Find where the given text appears and provide that cell's center as [x, y] coordinate. 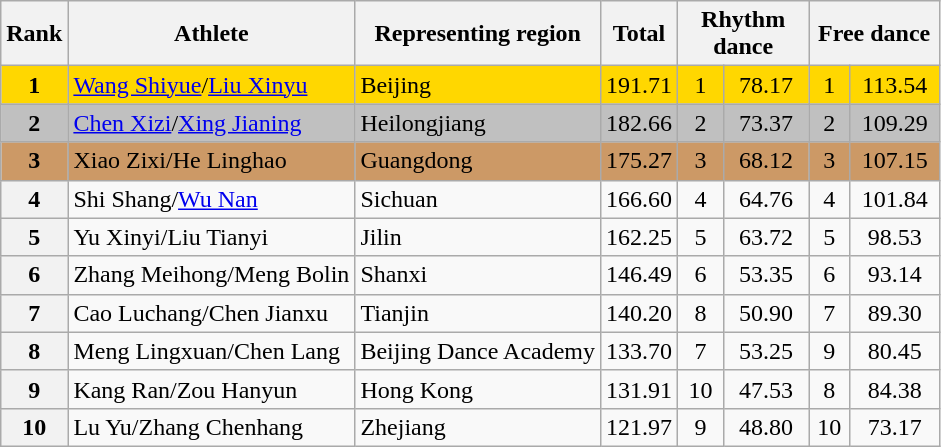
63.72 [766, 237]
101.84 [895, 199]
Jilin [478, 237]
73.17 [895, 427]
Athlete [212, 34]
121.97 [640, 427]
113.54 [895, 85]
80.45 [895, 351]
107.15 [895, 161]
162.25 [640, 237]
Hong Kong [478, 389]
68.12 [766, 161]
Chen Xizi/Xing Jianing [212, 123]
Heilongjiang [478, 123]
175.27 [640, 161]
Zhejiang [478, 427]
Meng Lingxuan/Chen Lang [212, 351]
78.17 [766, 85]
Rhythm dance [744, 34]
84.38 [895, 389]
Beijing [478, 85]
191.71 [640, 85]
131.91 [640, 389]
Guangdong [478, 161]
Shanxi [478, 275]
Lu Yu/Zhang Chenhang [212, 427]
Wang Shiyue/Liu Xinyu [212, 85]
Tianjin [478, 313]
93.14 [895, 275]
Representing region [478, 34]
182.66 [640, 123]
50.90 [766, 313]
Sichuan [478, 199]
140.20 [640, 313]
Beijing Dance Academy [478, 351]
Cao Luchang/Chen Jianxu [212, 313]
Rank [34, 34]
64.76 [766, 199]
89.30 [895, 313]
53.35 [766, 275]
Shi Shang/Wu Nan [212, 199]
Zhang Meihong/Meng Bolin [212, 275]
133.70 [640, 351]
146.49 [640, 275]
48.80 [766, 427]
Free dance [874, 34]
Yu Xinyi/Liu Tianyi [212, 237]
Kang Ran/Zou Hanyun [212, 389]
Xiao Zixi/He Linghao [212, 161]
53.25 [766, 351]
166.60 [640, 199]
Total [640, 34]
47.53 [766, 389]
109.29 [895, 123]
73.37 [766, 123]
98.53 [895, 237]
